Extract the (X, Y) coordinate from the center of the cell holding the provided text.  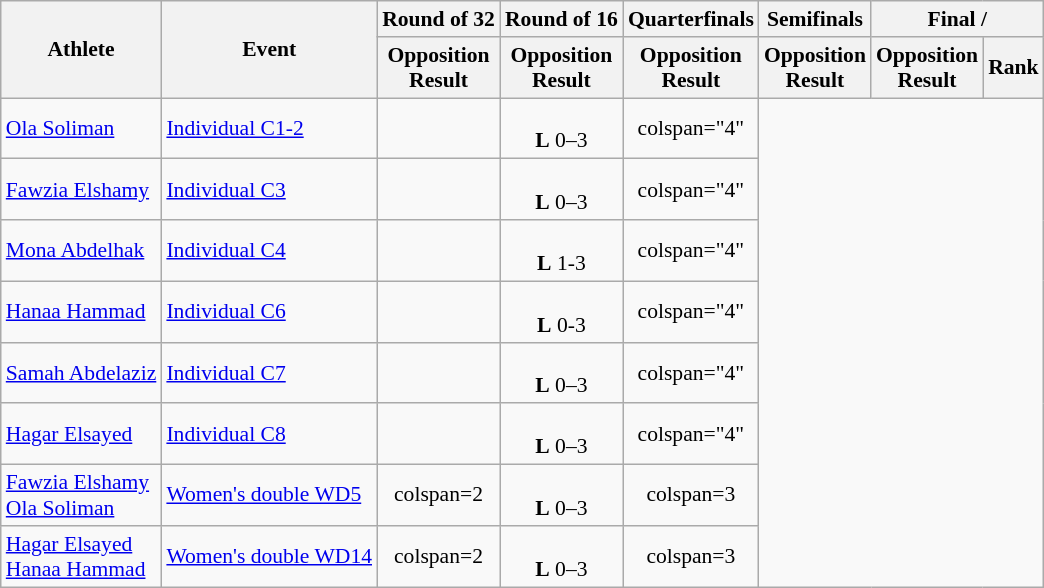
Individual C1-2 (269, 128)
Rank (1014, 68)
Round of 16 (562, 19)
Ola Soliman (82, 128)
Samah Abdelaziz (82, 372)
Hagar ElsayedHanaa Hammad (82, 556)
Mona Abdelhak (82, 250)
Individual C4 (269, 250)
Quarterfinals (691, 19)
Women's double WD5 (269, 496)
L 0-3 (562, 312)
Final / (958, 19)
Fawzia ElshamyOla Soliman (82, 496)
Athlete (82, 50)
Individual C8 (269, 434)
Individual C3 (269, 190)
Hagar Elsayed (82, 434)
Event (269, 50)
Fawzia Elshamy (82, 190)
Women's double WD14 (269, 556)
Hanaa Hammad (82, 312)
Semifinals (815, 19)
Round of 32 (438, 19)
Individual C6 (269, 312)
L 1-3 (562, 250)
Individual C7 (269, 372)
